Locate the cell with the specified text and output its (X, Y) center coordinate. 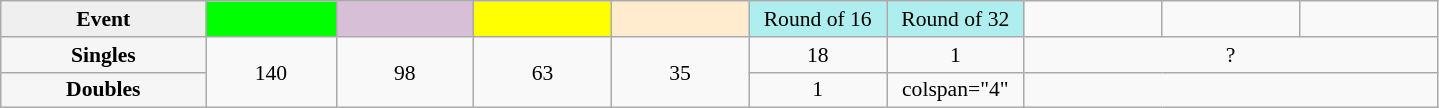
63 (543, 72)
? (1230, 55)
colspan="4" (955, 90)
Doubles (104, 90)
98 (405, 72)
Event (104, 19)
Round of 32 (955, 19)
35 (680, 72)
18 (818, 55)
Round of 16 (818, 19)
Singles (104, 55)
140 (271, 72)
